Return (x, y) of the center of cell containing provided text 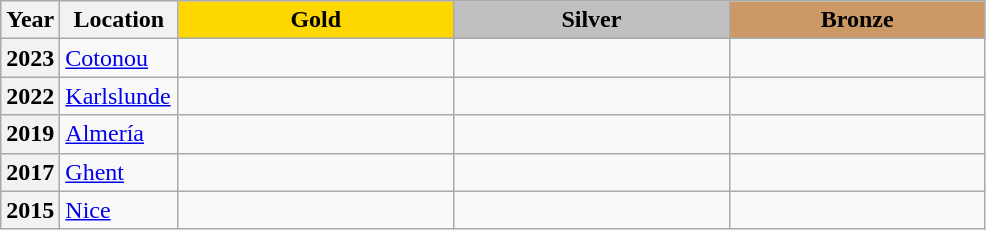
Cotonou (119, 58)
Almería (119, 134)
2015 (30, 210)
2023 (30, 58)
2022 (30, 96)
Ghent (119, 172)
Bronze (857, 20)
Location (119, 20)
Silver (592, 20)
Year (30, 20)
Karlslunde (119, 96)
Gold (316, 20)
2017 (30, 172)
2019 (30, 134)
Nice (119, 210)
